Capture the cell that displays the provided text and extract its (X, Y) central coordinate. 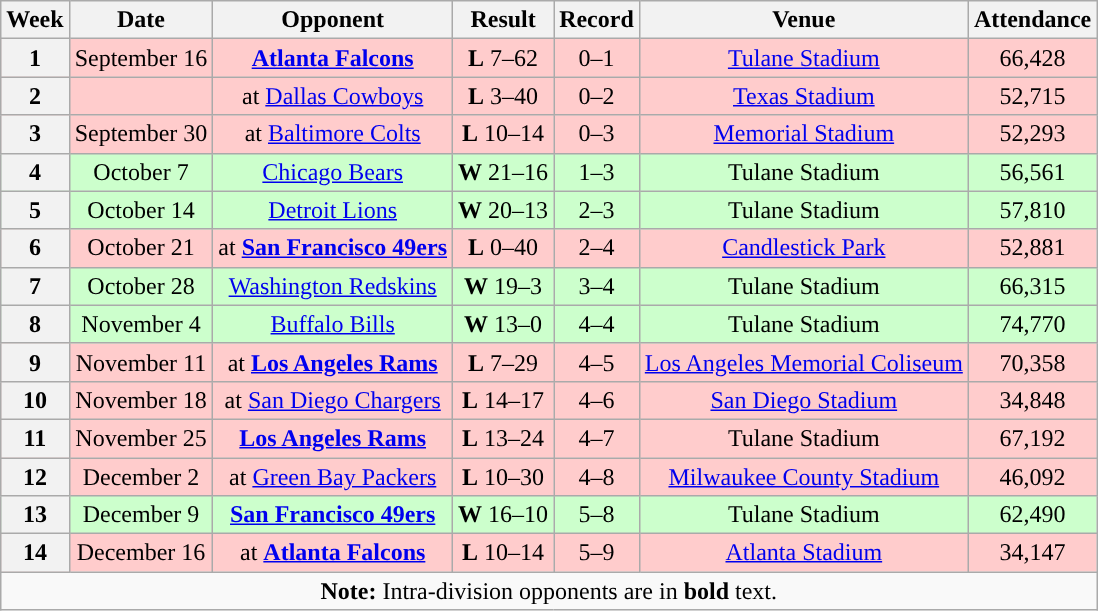
L 7–62 (504, 58)
Record (597, 20)
66,428 (1032, 58)
at Baltimore Colts (333, 134)
4–7 (597, 438)
W 13–0 (504, 324)
66,315 (1032, 286)
34,848 (1032, 400)
0–3 (597, 134)
Week (35, 20)
4 (35, 172)
2 (35, 96)
October 21 (141, 248)
Date (141, 20)
8 (35, 324)
L 0–40 (504, 248)
9 (35, 362)
L 14–17 (504, 400)
at Los Angeles Rams (333, 362)
14 (35, 553)
Washington Redskins (333, 286)
Venue (804, 20)
at San Francisco 49ers (333, 248)
December 2 (141, 477)
34,147 (1032, 553)
56,561 (1032, 172)
November 18 (141, 400)
3–4 (597, 286)
San Diego Stadium (804, 400)
W 19–3 (504, 286)
L 7–29 (504, 362)
0–2 (597, 96)
W 16–10 (504, 515)
Opponent (333, 20)
Los Angeles Rams (333, 438)
November 11 (141, 362)
0–1 (597, 58)
Result (504, 20)
Atlanta Stadium (804, 553)
Note: Intra-division opponents are in bold text. (549, 591)
September 30 (141, 134)
52,881 (1032, 248)
1–3 (597, 172)
Milwaukee County Stadium (804, 477)
December 16 (141, 553)
67,192 (1032, 438)
52,715 (1032, 96)
Memorial Stadium (804, 134)
11 (35, 438)
74,770 (1032, 324)
at Atlanta Falcons (333, 553)
December 9 (141, 515)
4–5 (597, 362)
3 (35, 134)
Attendance (1032, 20)
Los Angeles Memorial Coliseum (804, 362)
4–8 (597, 477)
5–9 (597, 553)
5 (35, 210)
L 3–40 (504, 96)
Texas Stadium (804, 96)
2–3 (597, 210)
70,358 (1032, 362)
52,293 (1032, 134)
10 (35, 400)
Atlanta Falcons (333, 58)
7 (35, 286)
October 14 (141, 210)
at Dallas Cowboys (333, 96)
San Francisco 49ers (333, 515)
L 13–24 (504, 438)
November 4 (141, 324)
Buffalo Bills (333, 324)
6 (35, 248)
5–8 (597, 515)
October 7 (141, 172)
57,810 (1032, 210)
October 28 (141, 286)
13 (35, 515)
W 20–13 (504, 210)
12 (35, 477)
46,092 (1032, 477)
Detroit Lions (333, 210)
Chicago Bears (333, 172)
at San Diego Chargers (333, 400)
W 21–16 (504, 172)
at Green Bay Packers (333, 477)
4–6 (597, 400)
L 10–30 (504, 477)
November 25 (141, 438)
September 16 (141, 58)
4–4 (597, 324)
2–4 (597, 248)
1 (35, 58)
Candlestick Park (804, 248)
62,490 (1032, 515)
